Determine the (X, Y) coordinate at the center of the cell enclosing the given text.  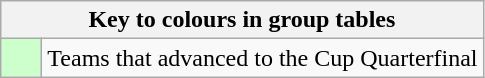
Key to colours in group tables (242, 20)
Teams that advanced to the Cup Quarterfinal (262, 58)
